Capture the cell that displays the provided text and extract its [X, Y] central coordinate. 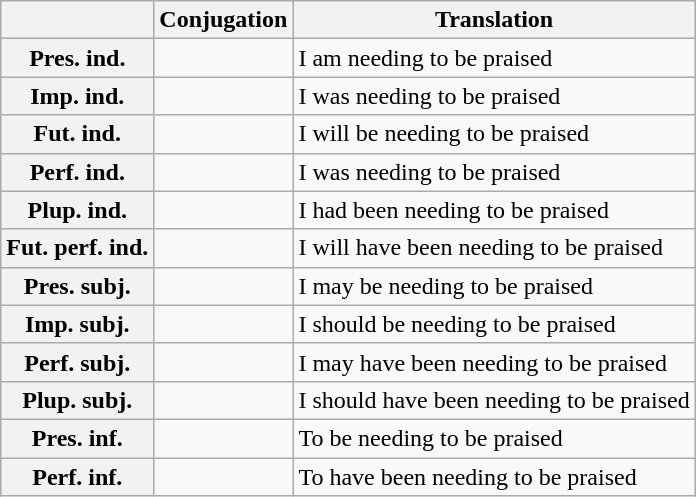
Imp. subj. [78, 324]
I should be needing to be praised [494, 324]
Plup. ind. [78, 210]
I am needing to be praised [494, 58]
I will have been needing to be praised [494, 248]
I will be needing to be praised [494, 134]
Fut. perf. ind. [78, 248]
To be needing to be praised [494, 438]
I should have been needing to be praised [494, 400]
To have been needing to be praised [494, 477]
Pres. inf. [78, 438]
I may be needing to be praised [494, 286]
Plup. subj. [78, 400]
I had been needing to be praised [494, 210]
Pres. subj. [78, 286]
Perf. subj. [78, 362]
Pres. ind. [78, 58]
Fut. ind. [78, 134]
Perf. ind. [78, 172]
Translation [494, 20]
Imp. ind. [78, 96]
I may have been needing to be praised [494, 362]
Conjugation [224, 20]
Perf. inf. [78, 477]
